Locate the cell with the specified text and output its (X, Y) center coordinate. 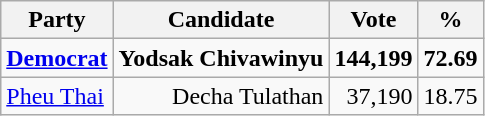
18.75 (450, 96)
Pheu Thai (57, 96)
Candidate (221, 20)
37,190 (374, 96)
Democrat (57, 58)
144,199 (374, 58)
% (450, 20)
Decha Tulathan (221, 96)
72.69 (450, 58)
Vote (374, 20)
Yodsak Chivawinyu (221, 58)
Party (57, 20)
